Extract the [x, y] coordinate from the center of the cell holding the provided text.  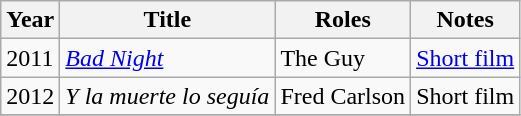
Year [30, 20]
Y la muerte lo seguía [168, 96]
2012 [30, 96]
Bad Night [168, 58]
Roles [343, 20]
The Guy [343, 58]
Notes [466, 20]
2011 [30, 58]
Fred Carlson [343, 96]
Title [168, 20]
